Output the (X, Y) coordinate of the center of the cell containing the given text.  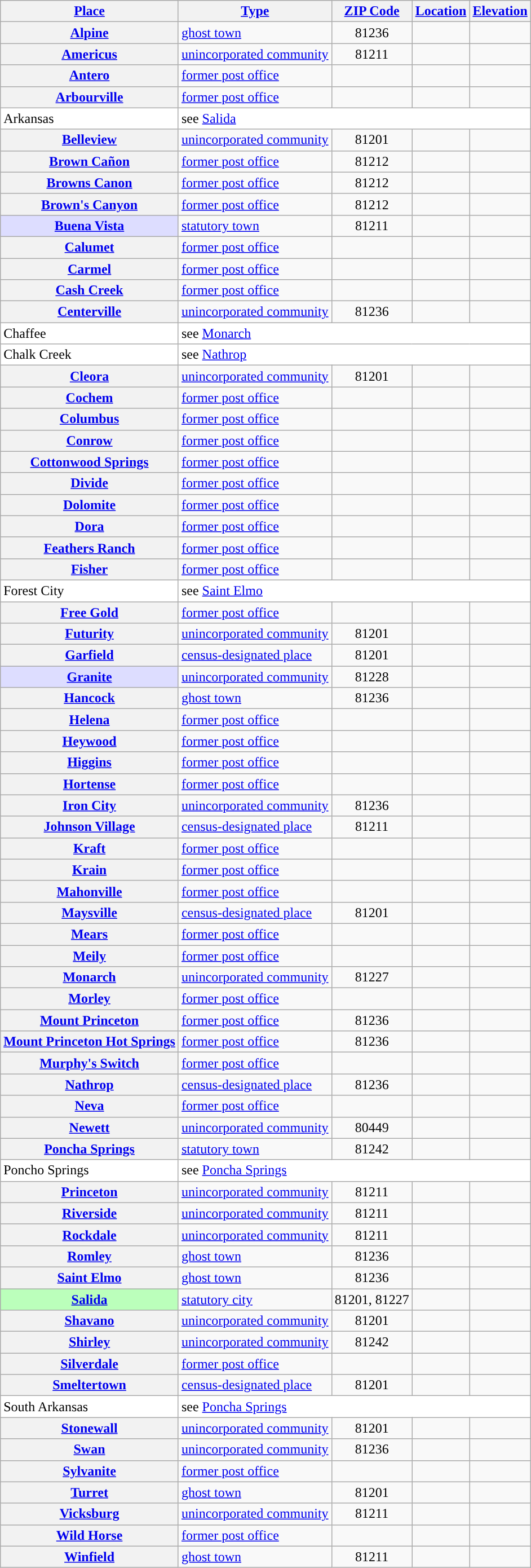
Free Gold (90, 612)
Meily (90, 956)
Cleora (90, 376)
Princeton (90, 1192)
Divide (90, 483)
Cottonwood Springs (90, 462)
Alpine (90, 33)
Rockdale (90, 1235)
Saint Elmo (90, 1278)
Type (255, 11)
80449 (372, 1127)
South Arkansas (90, 1407)
Belleview (90, 140)
Heywood (90, 741)
Riverside (90, 1213)
Chaffee (90, 333)
Winfield (90, 1557)
Garfield (90, 655)
Americus (90, 54)
Poncho Springs (90, 1170)
Johnson Village (90, 827)
Hancock (90, 698)
Higgins (90, 763)
Location (441, 11)
Wild Horse (90, 1535)
Helena (90, 720)
Salida (90, 1299)
Chalk Creek (90, 355)
Sylvanite (90, 1471)
Arkansas (90, 118)
Vicksburg (90, 1514)
Buena Vista (90, 226)
ZIP Code (372, 11)
Feathers Ranch (90, 548)
Mahonville (90, 891)
Krain (90, 870)
statutory city (255, 1299)
Turret (90, 1492)
81228 (372, 677)
Poncha Springs (90, 1149)
Cash Creek (90, 290)
see Salida (354, 118)
Granite (90, 677)
Mount Princeton (90, 1020)
Carmel (90, 269)
Monarch (90, 977)
see Saint Elmo (354, 591)
Arbourville (90, 97)
Forest City (90, 591)
Morley (90, 999)
Dora (90, 526)
Mears (90, 934)
Brown's Canyon (90, 204)
Browns Canon (90, 183)
Conrow (90, 441)
Fisher (90, 569)
Antero (90, 76)
Newett (90, 1127)
Calumet (90, 247)
Silverdale (90, 1364)
Elevation (500, 11)
Hortense (90, 784)
Cochem (90, 398)
Murphy's Switch (90, 1063)
Romley (90, 1256)
see Nathrop (354, 355)
Kraft (90, 848)
81201, 81227 (372, 1299)
Centerville (90, 312)
Iron City (90, 805)
Maysville (90, 913)
Shavano (90, 1321)
Neva (90, 1106)
Shirley (90, 1342)
81227 (372, 977)
Columbus (90, 419)
Futurity (90, 634)
Stonewall (90, 1428)
see Monarch (354, 333)
Mount Princeton Hot Springs (90, 1042)
Brown Cañon (90, 161)
Place (90, 11)
Smeltertown (90, 1385)
Nathrop (90, 1085)
Swan (90, 1450)
Dolomite (90, 505)
